Identify which cell holds the provided text, then report its (x, y) central coordinate. 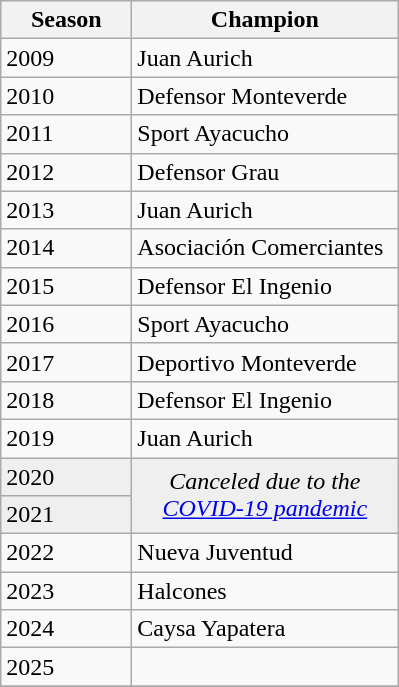
Season (66, 20)
2010 (66, 96)
2016 (66, 324)
2018 (66, 400)
2013 (66, 210)
Canceled due to the COVID-19 pandemic (265, 496)
2015 (66, 286)
2021 (66, 515)
2019 (66, 438)
Asociación Comerciantes (265, 248)
2014 (66, 248)
2024 (66, 629)
Caysa Yapatera (265, 629)
Halcones (265, 591)
2012 (66, 172)
2009 (66, 58)
2023 (66, 591)
2020 (66, 477)
2011 (66, 134)
Deportivo Monteverde (265, 362)
Defensor Monteverde (265, 96)
2025 (66, 667)
2017 (66, 362)
Champion (265, 20)
2022 (66, 553)
Nueva Juventud (265, 553)
Defensor Grau (265, 172)
